For the text-containing cell, return its midpoint in [x, y] coordinate format. 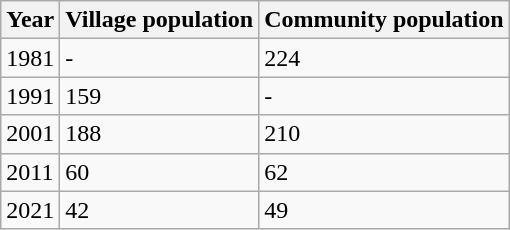
2021 [30, 210]
159 [160, 96]
1991 [30, 96]
Community population [384, 20]
210 [384, 134]
2011 [30, 172]
2001 [30, 134]
188 [160, 134]
42 [160, 210]
Village population [160, 20]
1981 [30, 58]
60 [160, 172]
224 [384, 58]
62 [384, 172]
Year [30, 20]
49 [384, 210]
